For the text-containing cell, return its midpoint in (X, Y) coordinate format. 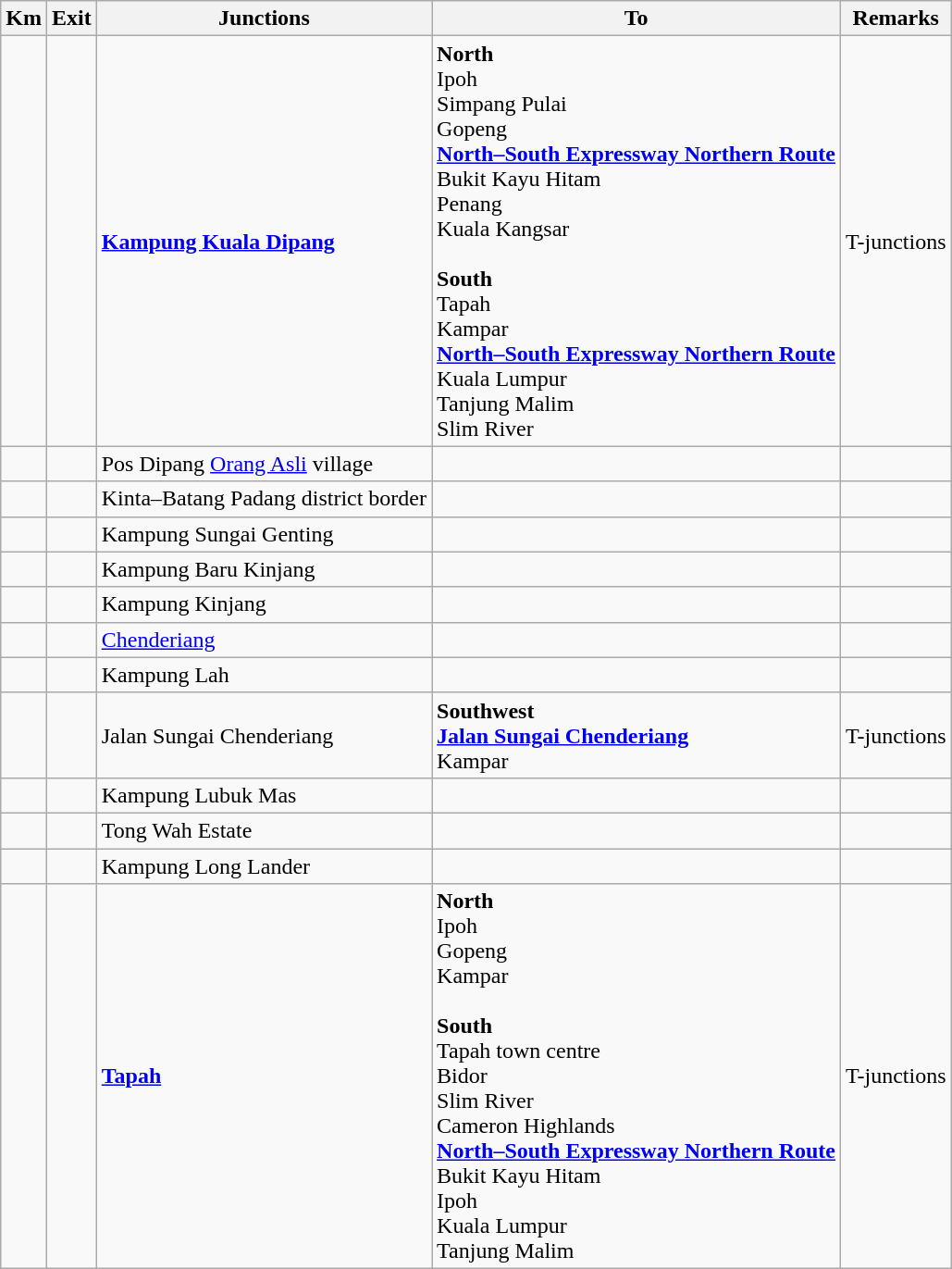
To (637, 19)
Pos Dipang Orang Asli village (264, 464)
Kampung Lubuk Mas (264, 795)
Junctions (264, 19)
Kampung Lah (264, 675)
Kampung Kuala Dipang (264, 241)
Kampung Kinjang (264, 604)
Remarks (896, 19)
Tapah (264, 1076)
Chenderiang (264, 640)
Kampung Sungai Genting (264, 534)
Tong Wah Estate (264, 830)
Southwest Jalan Sungai Chenderiang Kampar (637, 735)
Exit (71, 19)
Km (24, 19)
Kinta–Batang Padang district border (264, 499)
Kampung Baru Kinjang (264, 569)
Jalan Sungai Chenderiang (264, 735)
Kampung Long Lander (264, 865)
